Return (X, Y) of the center of cell containing provided text 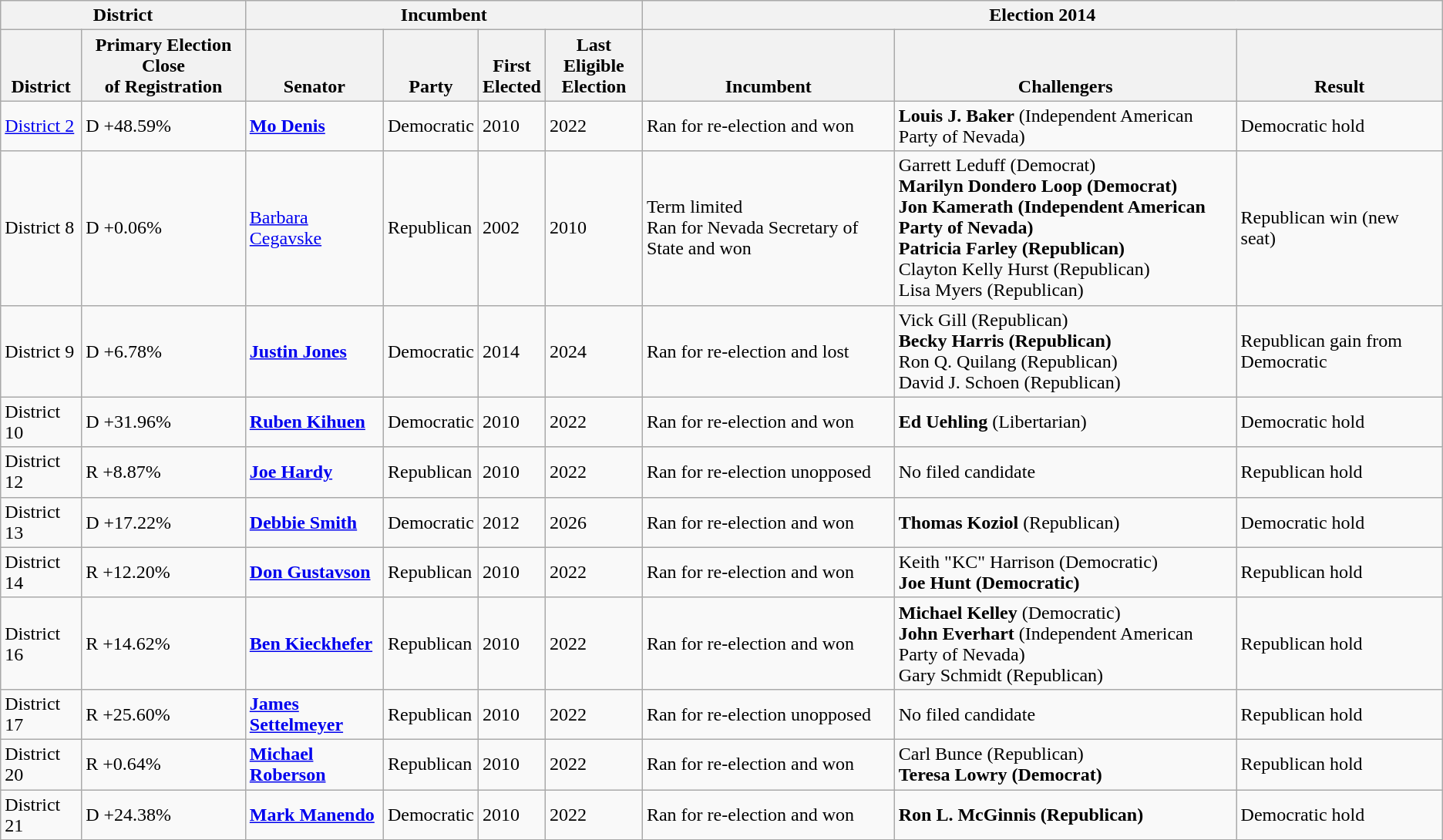
Primary Election Closeof Registration (163, 66)
Michael Kelley (Democratic)John Everhart (Independent American Party of Nevada)Gary Schmidt (Republican) (1065, 643)
District 20 (42, 764)
Mo Denis (314, 126)
District 9 (42, 351)
R +25.60% (163, 714)
District 10 (42, 422)
R +14.62% (163, 643)
Don Gustavson (314, 572)
Mark Manendo (314, 814)
Ran for re-election and lost (768, 351)
Ruben Kihuen (314, 422)
Joe Hardy (314, 472)
District 8 (42, 228)
D +24.38% (163, 814)
Vick Gill (Republican)Becky Harris (Republican)Ron Q. Quilang (Republican)David J. Schoen (Republican) (1065, 351)
Party (430, 66)
Senator (314, 66)
R +12.20% (163, 572)
Louis J. Baker (Independent American Party of Nevada) (1065, 126)
Ben Kieckhefer (314, 643)
2026 (594, 522)
District 16 (42, 643)
District 12 (42, 472)
Republican win (new seat) (1340, 228)
2014 (512, 351)
2002 (512, 228)
District 2 (42, 126)
James Settelmeyer (314, 714)
District 14 (42, 572)
2012 (512, 522)
D +48.59% (163, 126)
Term limitedRan for Nevada Secretary of State and won (768, 228)
D +31.96% (163, 422)
Election 2014 (1042, 15)
2024 (594, 351)
Michael Roberson (314, 764)
Carl Bunce (Republican)Teresa Lowry (Democrat) (1065, 764)
D +0.06% (163, 228)
Last EligibleElection (594, 66)
Challengers (1065, 66)
Keith "KC" Harrison (Democratic)Joe Hunt (Democratic) (1065, 572)
Result (1340, 66)
Justin Jones (314, 351)
D +17.22% (163, 522)
D +6.78% (163, 351)
Thomas Koziol (Republican) (1065, 522)
Republican gain from Democratic (1340, 351)
District 13 (42, 522)
R +0.64% (163, 764)
R +8.87% (163, 472)
District 17 (42, 714)
Debbie Smith (314, 522)
FirstElected (512, 66)
Ron L. McGinnis (Republican) (1065, 814)
District 21 (42, 814)
Ed Uehling (Libertarian) (1065, 422)
Barbara Cegavske (314, 228)
